Return (X, Y) of the center of cell containing provided text 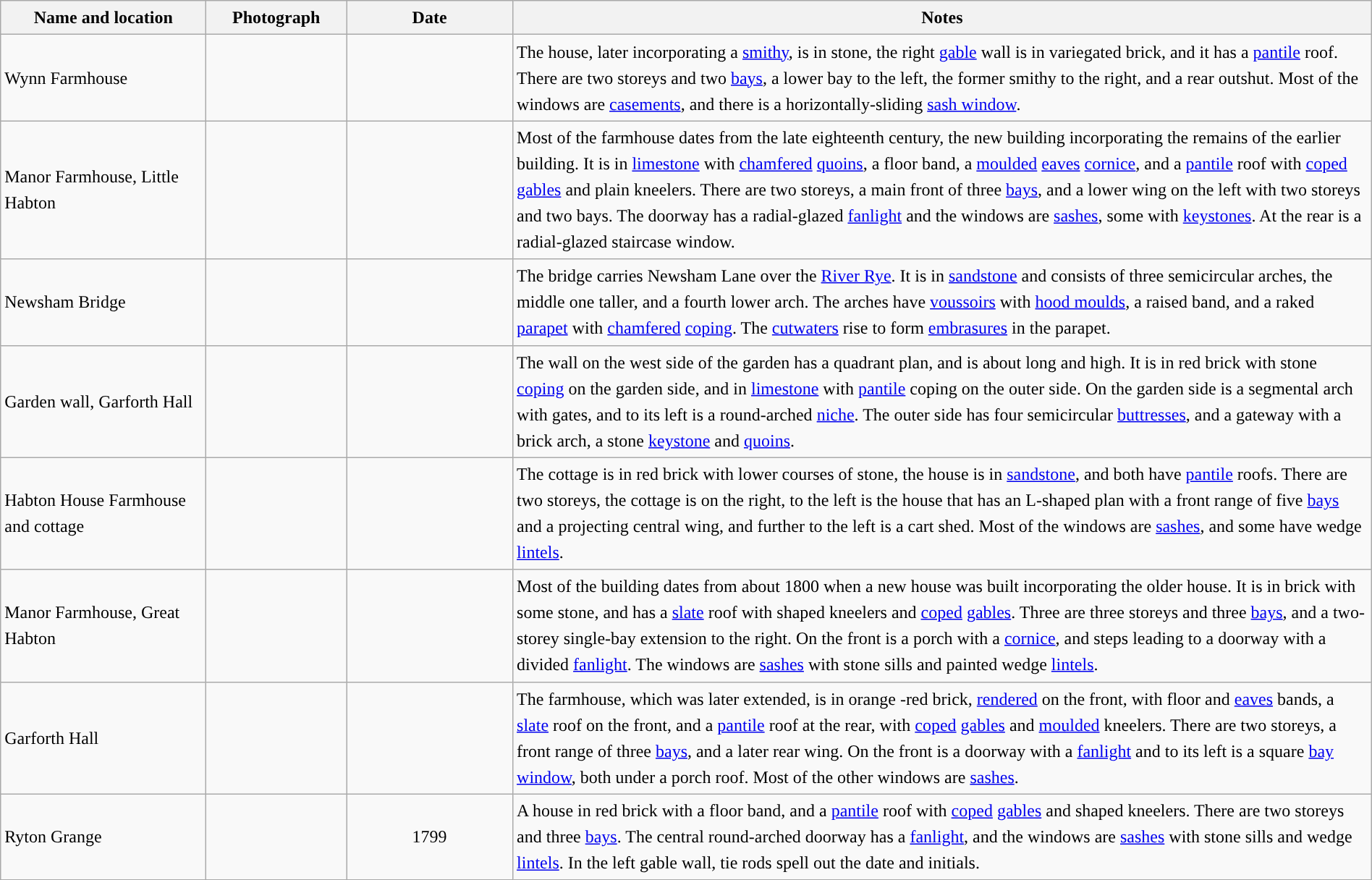
Photograph (276, 17)
Notes (942, 17)
Newsham Bridge (103, 302)
Garforth Hall (103, 738)
Date (430, 17)
Ryton Grange (103, 837)
Name and location (103, 17)
Habton House Farmhouse and cottage (103, 514)
Manor Farmhouse, Little Habton (103, 190)
1799 (430, 837)
Garden wall, Garforth Hall (103, 401)
Manor Farmhouse, Great Habton (103, 625)
Wynn Farmhouse (103, 78)
